Return [X, Y] of the center of cell containing provided text 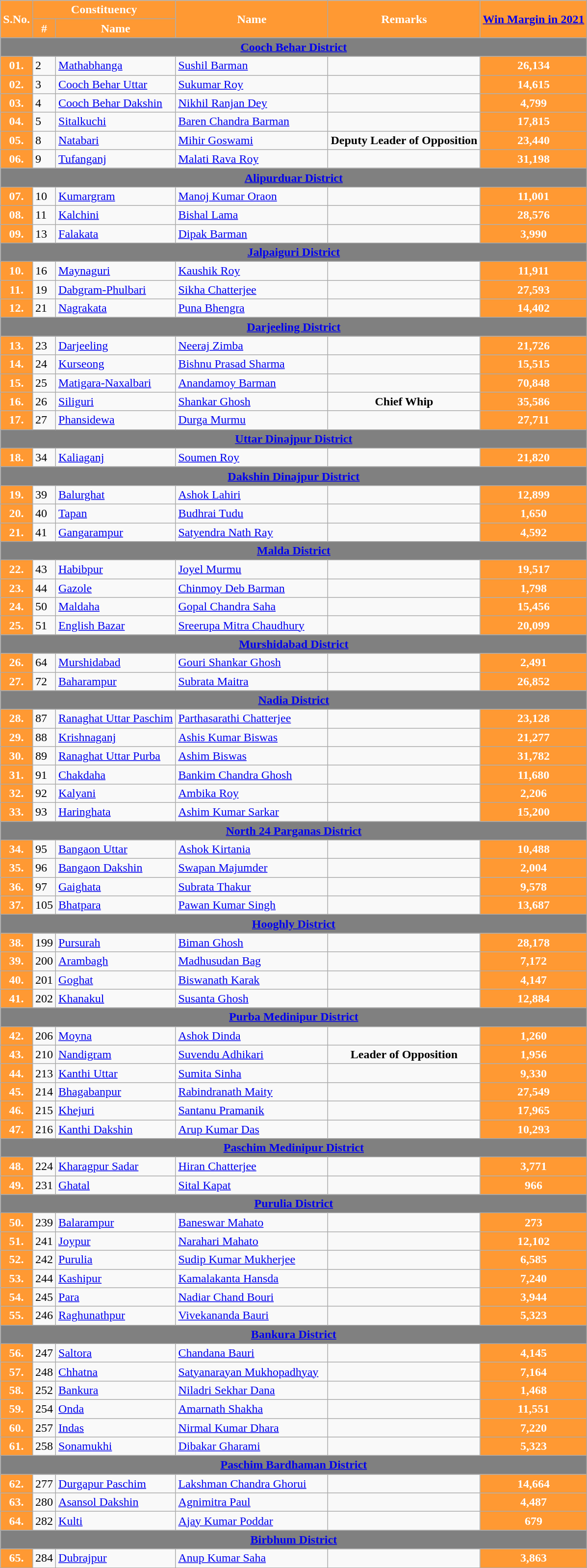
1,468 [534, 1390]
10,488 [534, 849]
4 [44, 103]
Uttar Dinajpur District [294, 439]
04. [17, 122]
11,001 [534, 196]
64. [17, 1521]
Subrata Maitra [252, 681]
14,615 [534, 84]
Nirmal Kumar Dhara [252, 1428]
23,440 [534, 140]
Alipurduar District [294, 177]
21. [17, 532]
23,128 [534, 719]
20. [17, 513]
91 [44, 774]
12. [17, 308]
9 [44, 159]
1,260 [534, 1036]
Goghat [116, 980]
214 [44, 1092]
24 [44, 364]
44. [17, 1073]
Durgapur Paschim [116, 1484]
Ashis Kumar Biswas [252, 737]
Baren Chandra Barman [252, 122]
Cooch Behar Dakshin [116, 103]
Swapan Majumder [252, 868]
1,798 [534, 588]
Chief Whip [404, 401]
Onda [116, 1409]
4,147 [534, 980]
1,650 [534, 513]
Agnimitra Paul [252, 1502]
S.No. [17, 19]
202 [44, 998]
11 [44, 215]
Leader of Opposition [404, 1054]
21,820 [534, 457]
Kashipur [116, 1278]
60. [17, 1428]
Hiran Chatterjee [252, 1167]
45. [17, 1092]
Bhagabanpur [116, 1092]
679 [534, 1521]
4,799 [534, 103]
Sitalkuchi [116, 122]
58. [17, 1390]
43 [44, 570]
231 [44, 1185]
28,576 [534, 215]
Purulia [116, 1260]
Kalyani [116, 793]
Arup Kumar Das [252, 1129]
English Bazar [116, 625]
57. [17, 1371]
09. [17, 234]
53. [17, 1278]
12,899 [534, 495]
17. [17, 420]
201 [44, 980]
05. [17, 140]
216 [44, 1129]
Purulia District [294, 1204]
Chandana Bauri [252, 1353]
43. [17, 1054]
Nagrakata [116, 308]
Kulti [116, 1521]
95 [44, 849]
Soumen Roy [252, 457]
200 [44, 961]
16 [44, 271]
12,884 [534, 998]
2 [44, 66]
Asansol Dakshin [116, 1502]
49. [17, 1185]
Satyanarayan Mukhopadhyay [252, 1371]
03. [17, 103]
70,848 [534, 383]
41 [44, 532]
Dipak Barman [252, 234]
Ghatal [116, 1185]
Saltora [116, 1353]
Mihir Goswami [252, 140]
Sreerupa Mitra Chaudhury [252, 625]
Moyna [116, 1036]
245 [44, 1297]
Amarnath Shakha [252, 1409]
47. [17, 1129]
25. [17, 625]
3,863 [534, 1558]
28. [17, 719]
Manoj Kumar Oraon [252, 196]
28,178 [534, 943]
Bankim Chandra Ghosh [252, 774]
56. [17, 1353]
Bankura District [294, 1334]
252 [44, 1390]
50 [44, 607]
# [44, 28]
Paschim Bardhaman District [294, 1465]
244 [44, 1278]
2,491 [534, 663]
13,687 [534, 905]
213 [44, 1073]
33. [17, 812]
Hooghly District [294, 924]
40 [44, 513]
Nandigram [116, 1054]
Chhatna [116, 1371]
Rabindranath Maity [252, 1092]
3,771 [534, 1167]
21 [44, 308]
Para [116, 1297]
34. [17, 849]
5 [44, 122]
Ajay Kumar Poddar [252, 1521]
08. [17, 215]
17,815 [534, 122]
Gaighata [116, 887]
4,592 [534, 532]
51. [17, 1241]
Darjeeling [116, 346]
7,240 [534, 1278]
Paschim Medinipur District [294, 1148]
15. [17, 383]
93 [44, 812]
Khanakul [116, 998]
4,145 [534, 1353]
Bishal Lama [252, 215]
2,004 [534, 868]
Malda District [294, 551]
Gangarampur [116, 532]
258 [44, 1446]
2,206 [534, 793]
35,586 [534, 401]
Murshidabad [116, 663]
24. [17, 607]
3,944 [534, 1297]
Kaliaganj [116, 457]
282 [44, 1521]
Kalchini [116, 215]
Maldaha [116, 607]
Sukumar Roy [252, 84]
27 [44, 420]
Anup Kumar Saha [252, 1558]
280 [44, 1502]
4,487 [534, 1502]
Balarampur [116, 1222]
23 [44, 346]
11. [17, 290]
1,956 [534, 1054]
14,402 [534, 308]
7,220 [534, 1428]
15,456 [534, 607]
44 [44, 588]
Jalpaiguri District [294, 252]
01. [17, 66]
17,965 [534, 1110]
26. [17, 663]
96 [44, 868]
Tufanganj [116, 159]
31,782 [534, 756]
18. [17, 457]
21,277 [534, 737]
Gazole [116, 588]
Baneswar Mahato [252, 1222]
273 [534, 1222]
284 [44, 1558]
254 [44, 1409]
Habibpur [116, 570]
Deputy Leader of Opposition [404, 140]
42. [17, 1036]
46. [17, 1110]
87 [44, 719]
242 [44, 1260]
61. [17, 1446]
Ranaghat Uttar Purba [116, 756]
34 [44, 457]
35. [17, 868]
Remarks [404, 19]
Nadia District [294, 700]
Suvendu Adhikari [252, 1054]
19. [17, 495]
Mathabhanga [116, 66]
72 [44, 681]
3,990 [534, 234]
31,198 [534, 159]
Dibakar Gharami [252, 1446]
248 [44, 1371]
Ashim Biswas [252, 756]
Joyel Murmu [252, 570]
Madhusudan Bag [252, 961]
105 [44, 905]
Bishnu Prasad Sharma [252, 364]
65. [17, 1558]
25 [44, 383]
Satyendra Nath Ray [252, 532]
Nikhil Ranjan Dey [252, 103]
27,711 [534, 420]
Murshidabad District [294, 644]
Matigara-Naxalbari [116, 383]
32. [17, 793]
Durga Murmu [252, 420]
8 [44, 140]
11,551 [534, 1409]
Baharampur [116, 681]
26 [44, 401]
Cooch Behar Uttar [116, 84]
6,585 [534, 1260]
Kumargram [116, 196]
Sudip Kumar Mukherjee [252, 1260]
3 [44, 84]
Raghunathpur [116, 1316]
241 [44, 1241]
Kamalakanta Hansda [252, 1278]
Kharagpur Sadar [116, 1167]
Puna Bhengra [252, 308]
Maynaguri [116, 271]
Santanu Pramanik [252, 1110]
14. [17, 364]
64 [44, 663]
19,517 [534, 570]
10 [44, 196]
Chakdaha [116, 774]
29. [17, 737]
Nadiar Chand Bouri [252, 1297]
Bankura [116, 1390]
Biman Ghosh [252, 943]
51 [44, 625]
89 [44, 756]
Krishnaganj [116, 737]
Malati Rava Roy [252, 159]
30. [17, 756]
Kanthi Dakshin [116, 1129]
92 [44, 793]
11,680 [534, 774]
North 24 Parganas District [294, 831]
215 [44, 1110]
Bangaon Dakshin [116, 868]
Birbhum District [294, 1540]
Lakshman Chandra Ghorui [252, 1484]
06. [17, 159]
39. [17, 961]
Gopal Chandra Saha [252, 607]
257 [44, 1428]
54. [17, 1297]
20,099 [534, 625]
Chinmoy Deb Barman [252, 588]
62. [17, 1484]
Parthasarathi Chatterjee [252, 719]
246 [44, 1316]
9,578 [534, 887]
22. [17, 570]
Ashok Kirtania [252, 849]
Balurghat [116, 495]
Kurseong [116, 364]
Falakata [116, 234]
Khejuri [116, 1110]
Pursurah [116, 943]
Sital Kapat [252, 1185]
Dakshin Dinajpur District [294, 476]
966 [534, 1185]
Tapan [116, 513]
Bhatpara [116, 905]
50. [17, 1222]
11,911 [534, 271]
Ashok Lahiri [252, 495]
Narahari Mahato [252, 1241]
19 [44, 290]
27. [17, 681]
37. [17, 905]
Niladri Sekhar Dana [252, 1390]
247 [44, 1353]
Sikha Chatterjee [252, 290]
Darjeeling District [294, 327]
27,593 [534, 290]
88 [44, 737]
Dabgram-Phulbari [116, 290]
Dubrajpur [116, 1558]
Arambagh [116, 961]
14,664 [534, 1484]
21,726 [534, 346]
Constituency [104, 10]
206 [44, 1036]
41. [17, 998]
Susanta Ghosh [252, 998]
224 [44, 1167]
13. [17, 346]
23. [17, 588]
Win Margin in 2021 [534, 19]
48. [17, 1167]
63. [17, 1502]
Shankar Ghosh [252, 401]
07. [17, 196]
Pawan Kumar Singh [252, 905]
Gouri Shankar Ghosh [252, 663]
277 [44, 1484]
Purba Medinipur District [294, 1017]
Haringhata [116, 812]
Ambika Roy [252, 793]
36. [17, 887]
10. [17, 271]
210 [44, 1054]
Vivekananda Bauri [252, 1316]
Biswanath Karak [252, 980]
13 [44, 234]
55. [17, 1316]
27,549 [534, 1092]
26,134 [534, 66]
Natabari [116, 140]
199 [44, 943]
Neeraj Zimba [252, 346]
Anandamoy Barman [252, 383]
9,330 [534, 1073]
15,200 [534, 812]
Sumita Sinha [252, 1073]
Kanthi Uttar [116, 1073]
7,172 [534, 961]
97 [44, 887]
Indas [116, 1428]
Ranaghat Uttar Paschim [116, 719]
Budhrai Tudu [252, 513]
Bangaon Uttar [116, 849]
10,293 [534, 1129]
Ashok Dinda [252, 1036]
26,852 [534, 681]
59. [17, 1409]
7,164 [534, 1371]
40. [17, 980]
Ashim Kumar Sarkar [252, 812]
Siliguri [116, 401]
16. [17, 401]
Phansidewa [116, 420]
239 [44, 1222]
31. [17, 774]
38. [17, 943]
Sushil Barman [252, 66]
Joypur [116, 1241]
Kaushik Roy [252, 271]
Cooch Behar District [294, 47]
Subrata Thakur [252, 887]
02. [17, 84]
15,515 [534, 364]
39 [44, 495]
12,102 [534, 1241]
52. [17, 1260]
Sonamukhi [116, 1446]
